Return (x, y) of the center of cell containing provided text 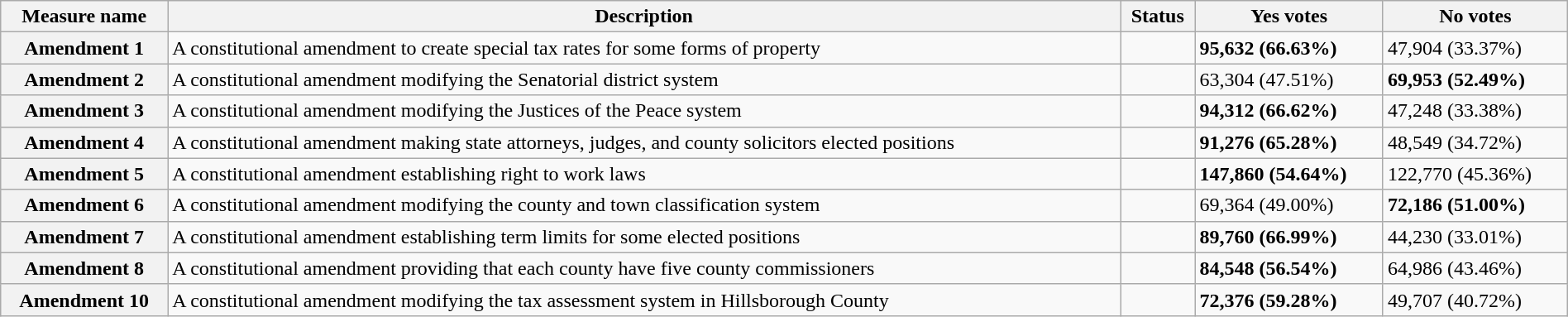
63,304 (47.51%) (1289, 79)
Status (1158, 17)
Amendment 10 (84, 300)
69,953 (52.49%) (1475, 79)
94,312 (66.62%) (1289, 111)
A constitutional amendment to create special tax rates for some forms of property (644, 48)
84,548 (56.54%) (1289, 268)
72,186 (51.00%) (1475, 205)
Amendment 4 (84, 142)
122,770 (45.36%) (1475, 174)
Amendment 7 (84, 237)
A constitutional amendment modifying the Justices of the Peace system (644, 111)
49,707 (40.72%) (1475, 300)
44,230 (33.01%) (1475, 237)
Amendment 8 (84, 268)
89,760 (66.99%) (1289, 237)
91,276 (65.28%) (1289, 142)
A constitutional amendment making state attorneys, judges, and county solicitors elected positions (644, 142)
Amendment 1 (84, 48)
Amendment 3 (84, 111)
A constitutional amendment modifying the Senatorial district system (644, 79)
No votes (1475, 17)
A constitutional amendment establishing term limits for some elected positions (644, 237)
69,364 (49.00%) (1289, 205)
Amendment 6 (84, 205)
A constitutional amendment modifying the county and town classification system (644, 205)
47,904 (33.37%) (1475, 48)
A constitutional amendment establishing right to work laws (644, 174)
A constitutional amendment modifying the tax assessment system in Hillsborough County (644, 300)
47,248 (33.38%) (1475, 111)
Measure name (84, 17)
48,549 (34.72%) (1475, 142)
Amendment 5 (84, 174)
72,376 (59.28%) (1289, 300)
Amendment 2 (84, 79)
95,632 (66.63%) (1289, 48)
64,986 (43.46%) (1475, 268)
147,860 (54.64%) (1289, 174)
Description (644, 17)
A constitutional amendment providing that each county have five county commissioners (644, 268)
Yes votes (1289, 17)
